Locate the cell with the specified text and output its [X, Y] center coordinate. 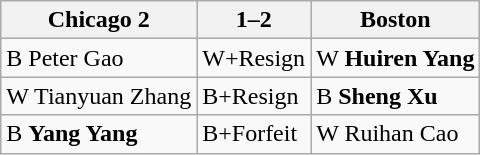
Chicago 2 [99, 20]
W Huiren Yang [396, 58]
B+Resign [254, 96]
W Ruihan Cao [396, 134]
B Yang Yang [99, 134]
B Sheng Xu [396, 96]
W Tianyuan Zhang [99, 96]
B Peter Gao [99, 58]
B+Forfeit [254, 134]
W+Resign [254, 58]
Boston [396, 20]
1–2 [254, 20]
